Pinpoint the cell where the given text exists, returning its (X, Y) midpoint coordinate. 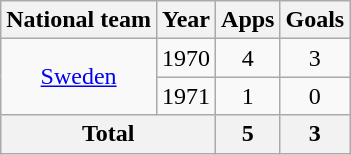
4 (248, 58)
Apps (248, 20)
0 (315, 96)
Goals (315, 20)
Total (108, 134)
Sweden (79, 77)
1970 (186, 58)
5 (248, 134)
Year (186, 20)
1 (248, 96)
1971 (186, 96)
National team (79, 20)
